Extract the (X, Y) coordinate from the center of the cell holding the provided text.  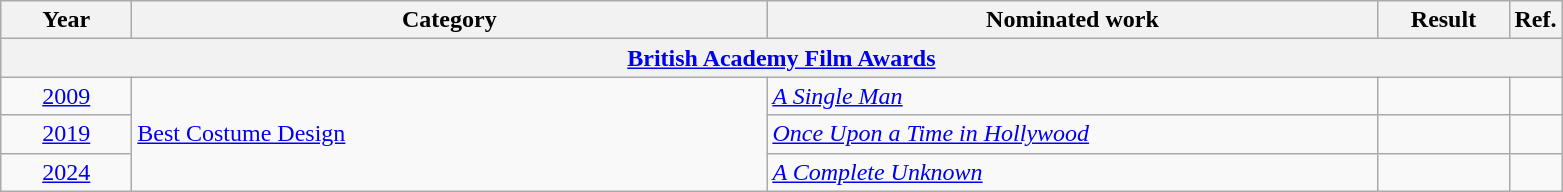
Best Costume Design (450, 134)
A Single Man (1072, 96)
2024 (66, 172)
Ref. (1536, 20)
Category (450, 20)
Result (1444, 20)
British Academy Film Awards (782, 58)
2019 (66, 134)
Year (66, 20)
2009 (66, 96)
Once Upon a Time in Hollywood (1072, 134)
A Complete Unknown (1072, 172)
Nominated work (1072, 20)
